Detect which cell encompasses the target text, then output its [x, y] center coordinate. 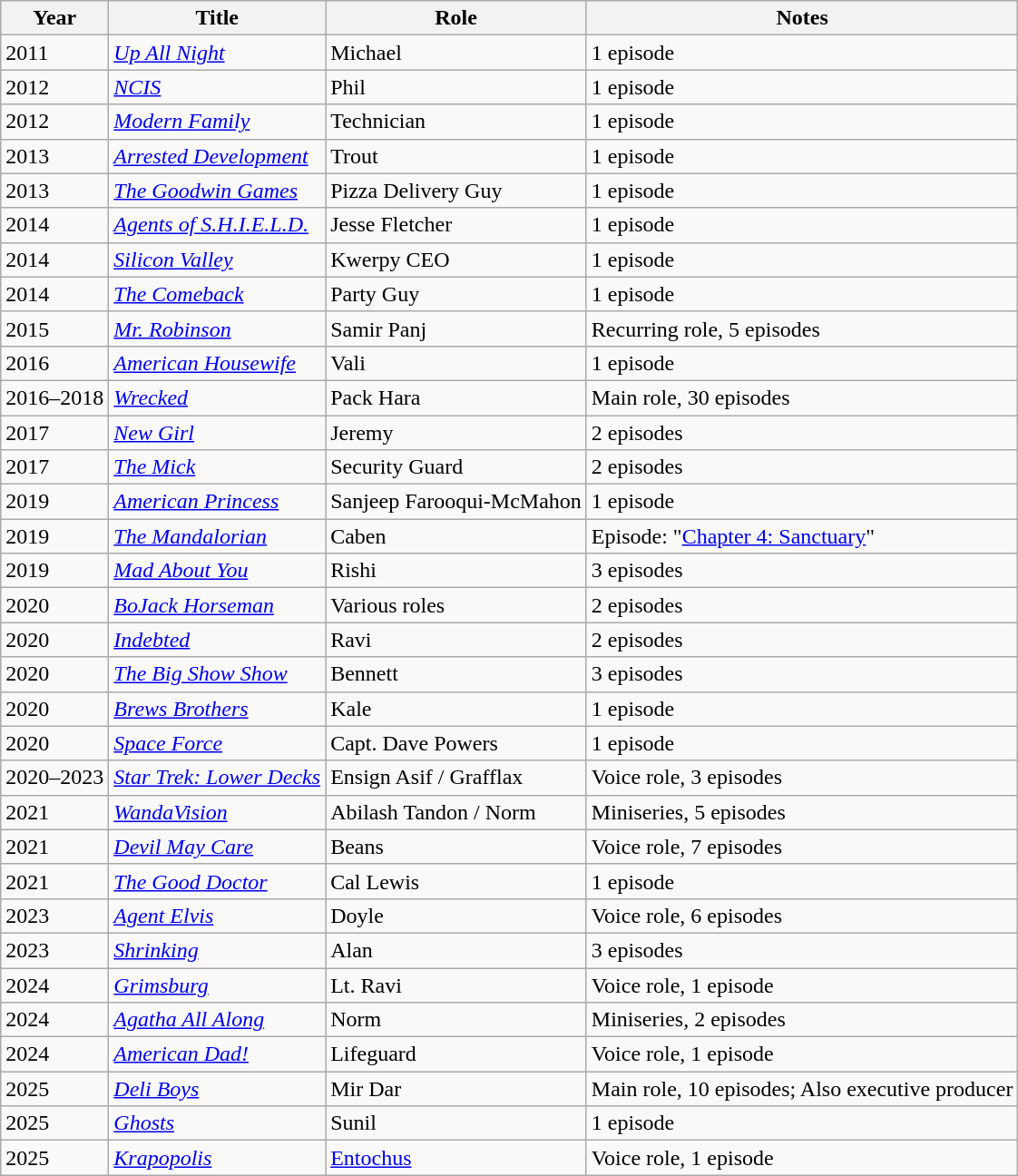
Beans [456, 847]
Episode: "Chapter 4: Sanctuary" [802, 536]
2016–2018 [54, 397]
Wrecked [218, 397]
Rishi [456, 571]
Space Force [218, 743]
Indebted [218, 640]
Recurring role, 5 episodes [802, 328]
NCIS [218, 87]
Year [54, 18]
Silicon Valley [218, 260]
2011 [54, 53]
Mir Dar [456, 1089]
American Dad! [218, 1054]
Deli Boys [218, 1089]
Alan [456, 950]
Grimsburg [218, 985]
Ravi [456, 640]
Lt. Ravi [456, 985]
Ensign Asif / Grafflax [456, 778]
Michael [456, 53]
Caben [456, 536]
Trout [456, 156]
Technician [456, 122]
Miniseries, 5 episodes [802, 812]
Devil May Care [218, 847]
The Goodwin Games [218, 191]
Vali [456, 363]
2016 [54, 363]
Arrested Development [218, 156]
Brews Brothers [218, 709]
Pizza Delivery Guy [456, 191]
Title [218, 18]
Agatha All Along [218, 1020]
Pack Hara [456, 397]
Doyle [456, 916]
Shrinking [218, 950]
Main role, 10 episodes; Also executive producer [802, 1089]
The Comeback [218, 294]
Security Guard [456, 467]
WandaVision [218, 812]
Up All Night [218, 53]
Role [456, 18]
Modern Family [218, 122]
Norm [456, 1020]
Voice role, 7 episodes [802, 847]
Kwerpy CEO [456, 260]
Agent Elvis [218, 916]
Bennett [456, 674]
The Mick [218, 467]
BoJack Horseman [218, 605]
Main role, 30 episodes [802, 397]
Capt. Dave Powers [456, 743]
American Princess [218, 502]
Ghosts [218, 1123]
Kale [456, 709]
Agents of S.H.I.E.L.D. [218, 225]
American Housewife [218, 363]
Lifeguard [456, 1054]
Notes [802, 18]
New Girl [218, 433]
Various roles [456, 605]
2020–2023 [54, 778]
Samir Panj [456, 328]
Sunil [456, 1123]
Phil [456, 87]
2015 [54, 328]
Mad About You [218, 571]
The Good Doctor [218, 881]
The Big Show Show [218, 674]
Krapopolis [218, 1158]
Voice role, 6 episodes [802, 916]
Party Guy [456, 294]
Sanjeep Farooqui-McMahon [456, 502]
The Mandalorian [218, 536]
Abilash Tandon / Norm [456, 812]
Star Trek: Lower Decks [218, 778]
Entochus [456, 1158]
Jesse Fletcher [456, 225]
Miniseries, 2 episodes [802, 1020]
Jeremy [456, 433]
Voice role, 3 episodes [802, 778]
Cal Lewis [456, 881]
Mr. Robinson [218, 328]
